For the text-containing cell, return its midpoint in (x, y) coordinate format. 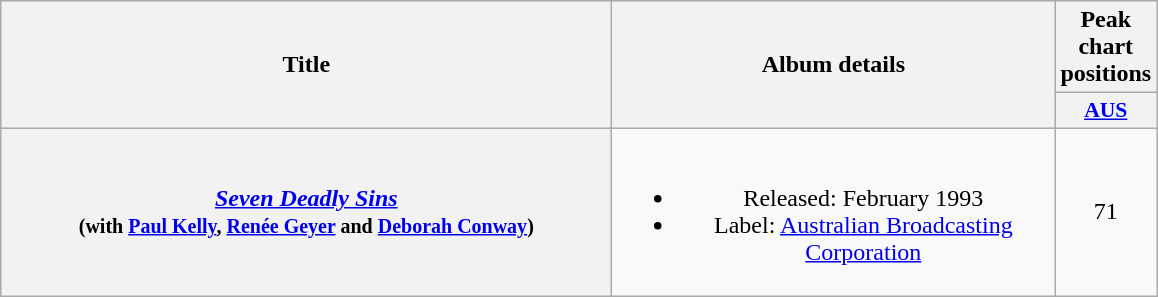
Seven Deadly Sins (with Paul Kelly, Renée Geyer and Deborah Conway) (306, 212)
AUS (1106, 111)
Released: February 1993Label: Australian Broadcasting Corporation (834, 212)
Album details (834, 65)
71 (1106, 212)
Title (306, 65)
Peak chart positions (1106, 47)
